Pinpoint the cell where the given text exists, returning its [X, Y] midpoint coordinate. 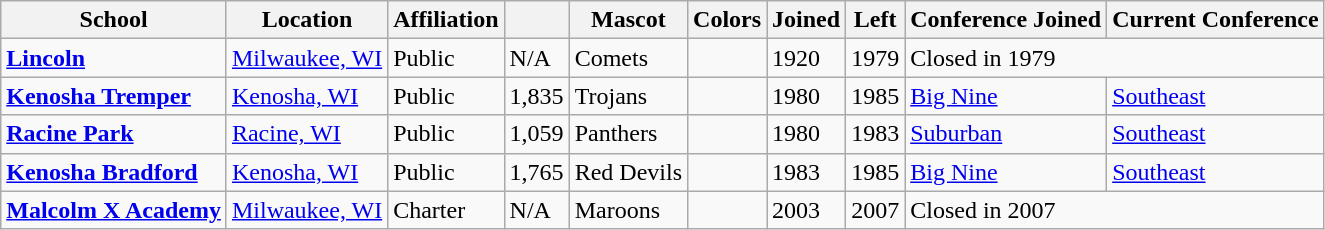
Racine Park [114, 134]
Mascot [628, 20]
Closed in 1979 [1114, 58]
Charter [446, 210]
1920 [806, 58]
Comets [628, 58]
2007 [876, 210]
Maroons [628, 210]
Location [306, 20]
Conference Joined [1006, 20]
1979 [876, 58]
Colors [728, 20]
1,059 [536, 134]
Kenosha Bradford [114, 172]
Suburban [1006, 134]
2003 [806, 210]
Racine, WI [306, 134]
1,835 [536, 96]
Left [876, 20]
1,765 [536, 172]
Panthers [628, 134]
School [114, 20]
Malcolm X Academy [114, 210]
Lincoln [114, 58]
Closed in 2007 [1114, 210]
Kenosha Tremper [114, 96]
Red Devils [628, 172]
Current Conference [1216, 20]
Affiliation [446, 20]
Trojans [628, 96]
Joined [806, 20]
